Return [x, y] of the center of cell containing provided text 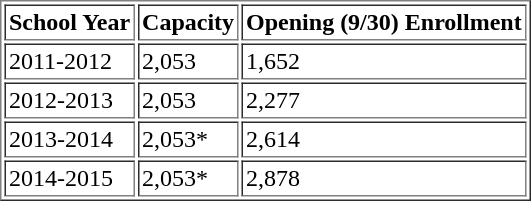
2,878 [384, 178]
2014-2015 [69, 178]
2013-2014 [69, 140]
School Year [69, 22]
Capacity [188, 22]
Opening (9/30) Enrollment [384, 22]
1,652 [384, 62]
2011-2012 [69, 62]
2,614 [384, 140]
2012-2013 [69, 100]
2,277 [384, 100]
